Locate the cell with the specified text and output its [x, y] center coordinate. 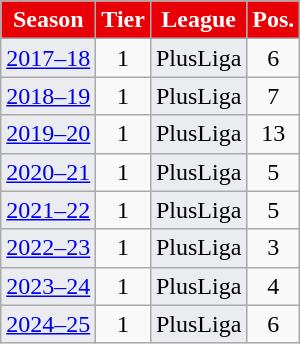
4 [274, 286]
League [198, 20]
2024–25 [48, 324]
2020–21 [48, 172]
7 [274, 96]
13 [274, 134]
Pos. [274, 20]
Tier [124, 20]
2022–23 [48, 248]
2021–22 [48, 210]
2023–24 [48, 286]
Season [48, 20]
2017–18 [48, 58]
2019–20 [48, 134]
2018–19 [48, 96]
3 [274, 248]
